Provide the (X, Y) coordinate of the cell's center where the given text is located.  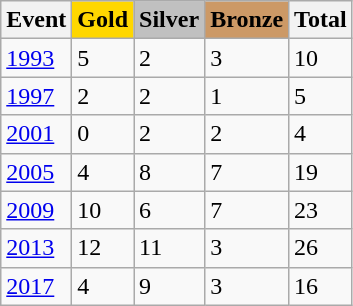
Bronze (247, 20)
19 (321, 172)
2001 (36, 134)
Event (36, 20)
Silver (170, 20)
23 (321, 210)
0 (103, 134)
16 (321, 286)
12 (103, 248)
1997 (36, 96)
2017 (36, 286)
26 (321, 248)
1 (247, 96)
Gold (103, 20)
8 (170, 172)
2009 (36, 210)
6 (170, 210)
2013 (36, 248)
Total (321, 20)
2005 (36, 172)
1993 (36, 58)
11 (170, 248)
9 (170, 286)
